Pinpoint the cell where the given text exists, returning its (x, y) midpoint coordinate. 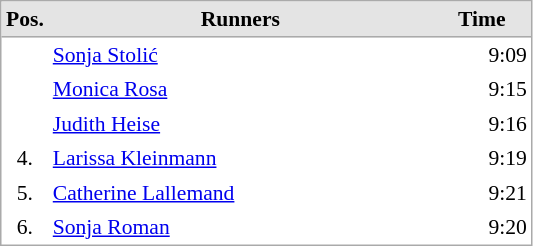
6. (26, 227)
9:15 (482, 89)
9:09 (482, 55)
Sonja Roman (240, 227)
Catherine Lallemand (240, 193)
9:16 (482, 123)
Runners (240, 20)
4. (26, 158)
Pos. (26, 20)
9:20 (482, 227)
Judith Heise (240, 123)
9:19 (482, 158)
Monica Rosa (240, 89)
5. (26, 193)
9:21 (482, 193)
Sonja Stolić (240, 55)
Larissa Kleinmann (240, 158)
Time (482, 20)
